Locate the cell with the specified text and output its [X, Y] center coordinate. 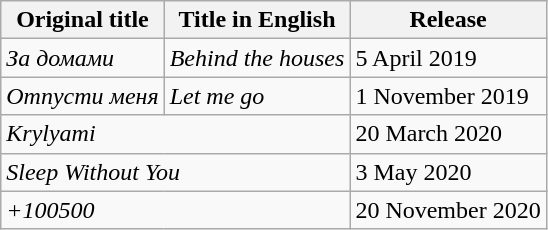
Title in English [257, 20]
Let me go [257, 96]
Sleep Without You [176, 172]
5 April 2019 [448, 58]
1 November 2019 [448, 96]
Krylyami [176, 134]
20 March 2020 [448, 134]
+100500 [176, 210]
20 November 2020 [448, 210]
Behind the houses [257, 58]
3 May 2020 [448, 172]
Отпусти меня [82, 96]
За домами [82, 58]
Release [448, 20]
Original title [82, 20]
